From the cell containing the given text, extract its center point as (x, y) coordinate. 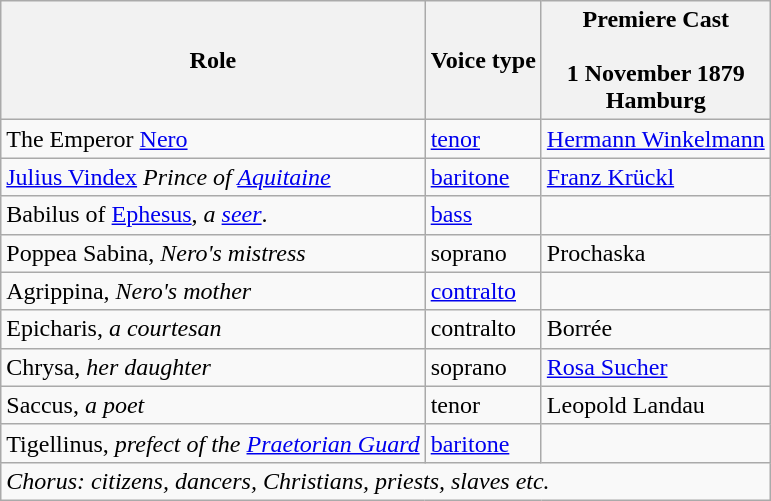
Hermann Winkelmann (656, 139)
The Emperor Nero (213, 139)
Borrée (656, 329)
Voice type (483, 60)
Tigellinus, prefect of the Praetorian Guard (213, 443)
Saccus, a poet (213, 405)
Premiere Cast1 November 1879 Hamburg (656, 60)
Julius Vindex Prince of Aquitaine (213, 177)
Rosa Sucher (656, 367)
Leopold Landau (656, 405)
Agrippina, Nero's mother (213, 291)
Epicharis, a courtesan (213, 329)
Franz Krückl (656, 177)
Prochaska (656, 253)
Babilus of Ephesus, a seer. (213, 215)
Poppea Sabina, Nero's mistress (213, 253)
Chorus: citizens, dancers, Christians, priests, slaves etc. (386, 481)
Chrysa, her daughter (213, 367)
Role (213, 60)
bass (483, 215)
